Scan for the cell matching the given text and deliver its [x, y] coordinate at center. 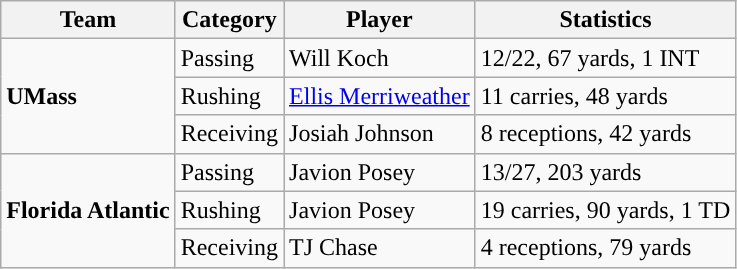
Florida Atlantic [88, 210]
Josiah Johnson [380, 134]
8 receptions, 42 yards [606, 134]
Player [380, 20]
12/22, 67 yards, 1 INT [606, 58]
Team [88, 20]
Will Koch [380, 58]
19 carries, 90 yards, 1 TD [606, 210]
UMass [88, 96]
Ellis Merriweather [380, 96]
4 receptions, 79 yards [606, 248]
TJ Chase [380, 248]
13/27, 203 yards [606, 172]
Statistics [606, 20]
11 carries, 48 yards [606, 96]
Category [229, 20]
